Find where the given text appears and provide that cell's center as [x, y] coordinate. 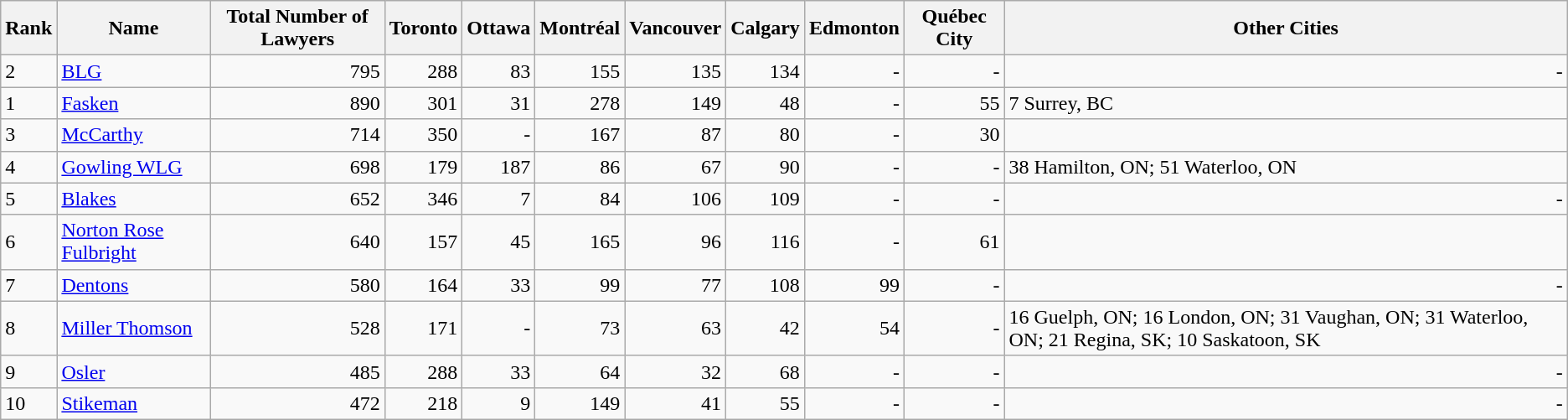
30 [954, 135]
135 [675, 71]
106 [675, 199]
4 [28, 167]
108 [766, 285]
2 [28, 71]
87 [675, 135]
Norton Rose Fulbright [134, 241]
485 [297, 371]
157 [423, 241]
652 [297, 199]
48 [766, 103]
Other Cities [1286, 29]
Edmonton [854, 29]
16 Guelph, ON; 16 London, ON; 31 Vaughan, ON; 31 Waterloo, ON; 21 Regina, SK; 10 Saskatoon, SK [1286, 329]
1 [28, 103]
67 [675, 167]
32 [675, 371]
7 Surrey, BC [1286, 103]
155 [580, 71]
Québec City [954, 29]
134 [766, 71]
73 [580, 329]
640 [297, 241]
84 [580, 199]
171 [423, 329]
10 [28, 403]
77 [675, 285]
698 [297, 167]
96 [675, 241]
278 [580, 103]
68 [766, 371]
Blakes [134, 199]
42 [766, 329]
41 [675, 403]
86 [580, 167]
187 [499, 167]
Rank [28, 29]
580 [297, 285]
218 [423, 403]
38 Hamilton, ON; 51 Waterloo, ON [1286, 167]
714 [297, 135]
Stikeman [134, 403]
179 [423, 167]
890 [297, 103]
116 [766, 241]
83 [499, 71]
8 [28, 329]
Miller Thomson [134, 329]
Montréal [580, 29]
90 [766, 167]
165 [580, 241]
Fasken [134, 103]
795 [297, 71]
3 [28, 135]
346 [423, 199]
528 [297, 329]
63 [675, 329]
472 [297, 403]
Ottawa [499, 29]
64 [580, 371]
301 [423, 103]
61 [954, 241]
Gowling WLG [134, 167]
Dentons [134, 285]
Osler [134, 371]
45 [499, 241]
5 [28, 199]
McCarthy [134, 135]
109 [766, 199]
80 [766, 135]
6 [28, 241]
164 [423, 285]
Calgary [766, 29]
Total Number of Lawyers [297, 29]
Name [134, 29]
Vancouver [675, 29]
Toronto [423, 29]
31 [499, 103]
350 [423, 135]
54 [854, 329]
BLG [134, 71]
167 [580, 135]
